Determine the (x, y) coordinate at the center of the cell enclosing the given text.  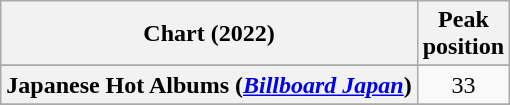
33 (463, 85)
Chart (2022) (209, 34)
Peakposition (463, 34)
Japanese Hot Albums (Billboard Japan) (209, 85)
